For the text-containing cell, return its midpoint in [x, y] coordinate format. 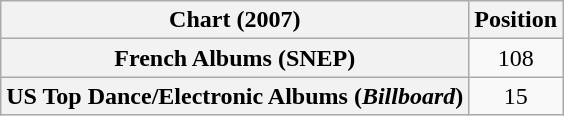
108 [516, 58]
US Top Dance/Electronic Albums (Billboard) [235, 96]
French Albums (SNEP) [235, 58]
15 [516, 96]
Chart (2007) [235, 20]
Position [516, 20]
